For the text-containing cell, return its midpoint in (x, y) coordinate format. 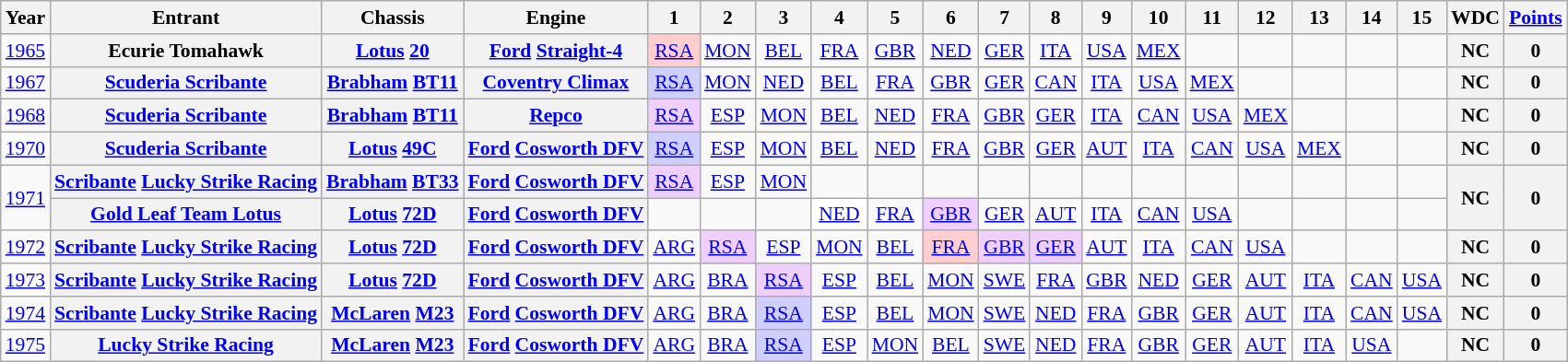
10 (1159, 18)
1965 (26, 51)
Lucky Strike Racing (186, 345)
Ecurie Tomahawk (186, 51)
Year (26, 18)
8 (1055, 18)
Points (1536, 18)
Chassis (393, 18)
1967 (26, 83)
1973 (26, 280)
6 (951, 18)
4 (839, 18)
2 (728, 18)
12 (1266, 18)
13 (1319, 18)
5 (896, 18)
Engine (557, 18)
Lotus 20 (393, 51)
Brabham BT33 (393, 181)
Entrant (186, 18)
Lotus 49C (393, 149)
11 (1212, 18)
15 (1421, 18)
Coventry Climax (557, 83)
Gold Leaf Team Lotus (186, 215)
1 (674, 18)
WDC (1475, 18)
1970 (26, 149)
Repco (557, 116)
3 (784, 18)
Ford Straight-4 (557, 51)
9 (1106, 18)
14 (1372, 18)
1968 (26, 116)
1975 (26, 345)
1971 (26, 197)
7 (1005, 18)
1974 (26, 313)
1972 (26, 248)
